Search for the cell housing the specified text and yield its [x, y] center coordinate. 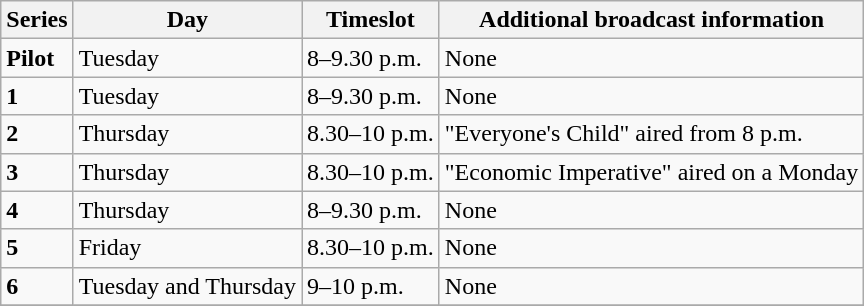
Day [187, 20]
6 [37, 286]
"Everyone's Child" aired from 8 p.m. [652, 134]
4 [37, 210]
Friday [187, 248]
3 [37, 172]
9–10 p.m. [371, 286]
5 [37, 248]
Pilot [37, 58]
2 [37, 134]
"Economic Imperative" aired on a Monday [652, 172]
Series [37, 20]
Additional broadcast information [652, 20]
1 [37, 96]
Timeslot [371, 20]
Tuesday and Thursday [187, 286]
